For the text-containing cell, return its midpoint in [x, y] coordinate format. 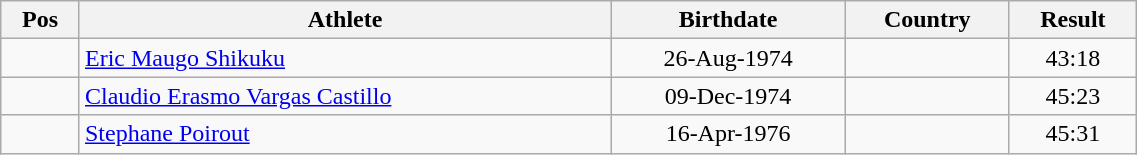
Country [927, 20]
45:31 [1073, 134]
16-Apr-1976 [728, 134]
Result [1073, 20]
45:23 [1073, 96]
09-Dec-1974 [728, 96]
Athlete [344, 20]
Claudio Erasmo Vargas Castillo [344, 96]
43:18 [1073, 58]
Pos [40, 20]
Stephane Poirout [344, 134]
Eric Maugo Shikuku [344, 58]
Birthdate [728, 20]
26-Aug-1974 [728, 58]
